Identify which cell holds the provided text, then report its [X, Y] central coordinate. 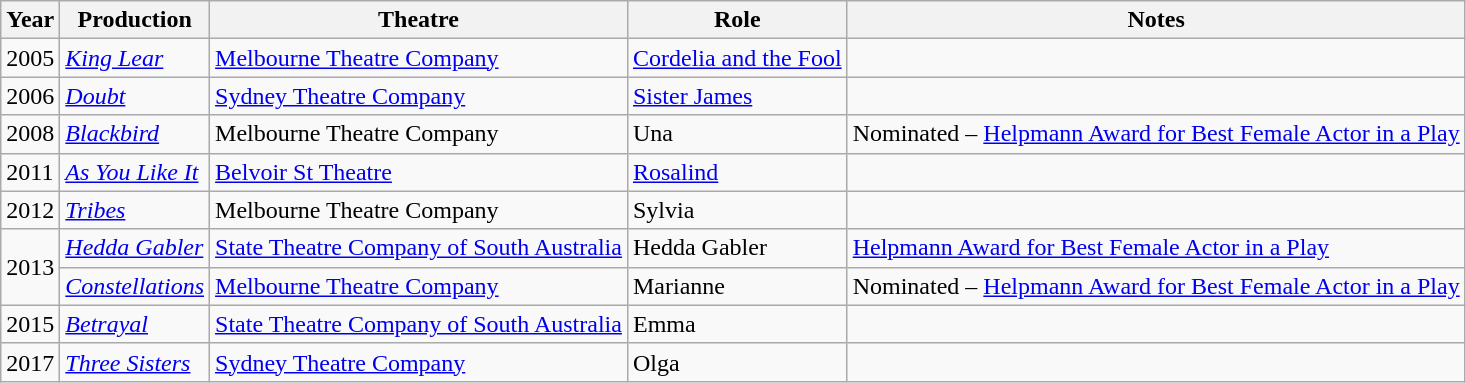
Role [737, 20]
Year [30, 20]
2011 [30, 172]
Olga [737, 362]
2005 [30, 58]
2012 [30, 210]
2017 [30, 362]
Theatre [419, 20]
As You Like It [135, 172]
Tribes [135, 210]
2006 [30, 96]
Betrayal [135, 324]
Belvoir St Theatre [419, 172]
Sylvia [737, 210]
Rosalind [737, 172]
Constellations [135, 286]
Three Sisters [135, 362]
Blackbird [135, 134]
Una [737, 134]
King Lear [135, 58]
Sister James [737, 96]
Marianne [737, 286]
Helpmann Award for Best Female Actor in a Play [1156, 248]
Notes [1156, 20]
Cordelia and the Fool [737, 58]
Production [135, 20]
2013 [30, 267]
Emma [737, 324]
2015 [30, 324]
Doubt [135, 96]
2008 [30, 134]
